Extract the (x, y) coordinate from the center of the cell holding the provided text.  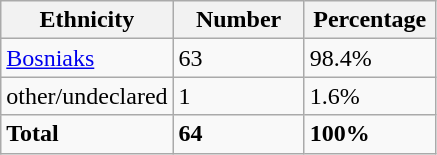
98.4% (370, 58)
1.6% (370, 96)
Bosniaks (87, 58)
Total (87, 134)
other/undeclared (87, 96)
63 (238, 58)
100% (370, 134)
Ethnicity (87, 20)
1 (238, 96)
64 (238, 134)
Percentage (370, 20)
Number (238, 20)
